Extract the [x, y] coordinate from the center of the cell holding the provided text.  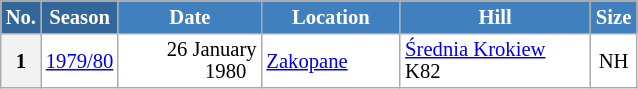
Hill [495, 16]
NH [614, 60]
Size [614, 16]
No. [21, 16]
1979/80 [80, 60]
Date [190, 16]
Season [80, 16]
1 [21, 60]
Zakopane [330, 60]
26 January 1980 [190, 60]
Średnia Krokiew K82 [495, 60]
Location [330, 16]
